For the text-containing cell, return its midpoint in (x, y) coordinate format. 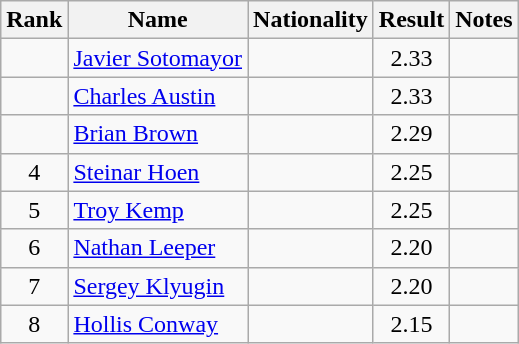
Steinar Hoen (158, 172)
4 (34, 172)
Rank (34, 20)
Sergey Klyugin (158, 286)
2.15 (411, 324)
Notes (484, 20)
Nationality (311, 20)
Nathan Leeper (158, 248)
Javier Sotomayor (158, 58)
Hollis Conway (158, 324)
7 (34, 286)
Name (158, 20)
6 (34, 248)
Brian Brown (158, 134)
8 (34, 324)
Troy Kemp (158, 210)
Result (411, 20)
2.29 (411, 134)
5 (34, 210)
Charles Austin (158, 96)
